Capture the cell that displays the provided text and extract its (X, Y) central coordinate. 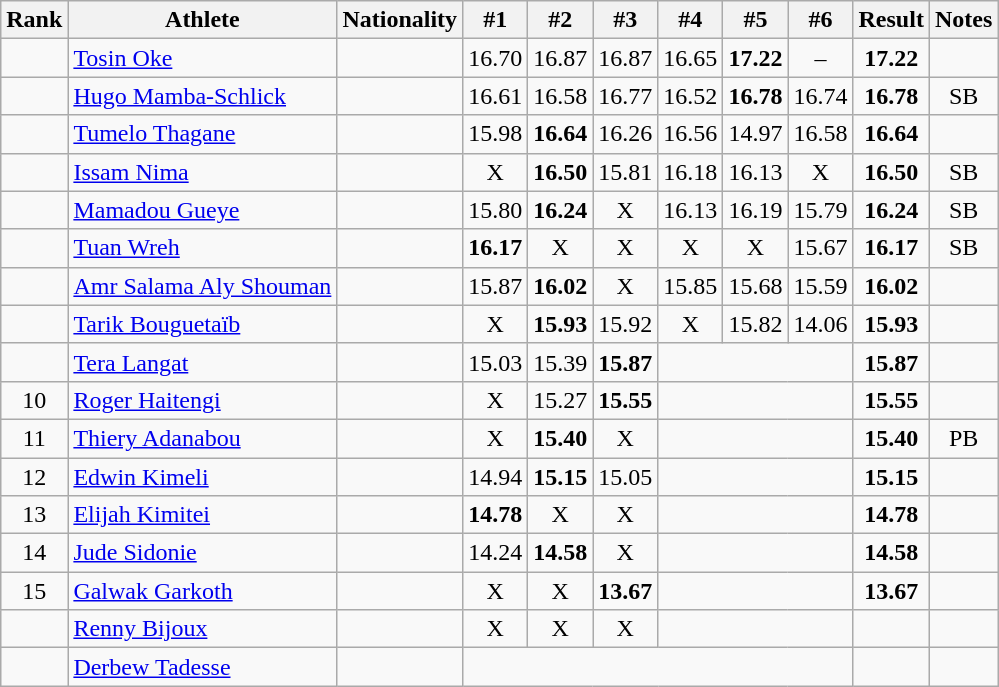
Tumelo Thagane (202, 134)
#2 (560, 20)
#1 (496, 20)
#4 (690, 20)
15.81 (626, 172)
Result (891, 20)
16.65 (690, 58)
Nationality (400, 20)
16.70 (496, 58)
Mamadou Gueye (202, 210)
14.97 (756, 134)
14.24 (496, 553)
Tera Langat (202, 362)
PB (963, 438)
15.98 (496, 134)
#5 (756, 20)
16.52 (690, 96)
15.85 (690, 286)
Issam Nima (202, 172)
Thiery Adanabou (202, 438)
16.74 (820, 96)
Renny Bijoux (202, 629)
Tuan Wreh (202, 248)
10 (34, 400)
Roger Haitengi (202, 400)
13 (34, 515)
Derbew Tadesse (202, 667)
14 (34, 553)
16.56 (690, 134)
15.67 (820, 248)
Notes (963, 20)
15.92 (626, 324)
Elijah Kimitei (202, 515)
16.19 (756, 210)
16.26 (626, 134)
15.03 (496, 362)
15.82 (756, 324)
16.61 (496, 96)
Athlete (202, 20)
Galwak Garkoth (202, 591)
Rank (34, 20)
Edwin Kimeli (202, 477)
– (820, 58)
14.06 (820, 324)
#3 (626, 20)
Hugo Mamba-Schlick (202, 96)
15.79 (820, 210)
Tosin Oke (202, 58)
15.68 (756, 286)
12 (34, 477)
16.77 (626, 96)
15.59 (820, 286)
15.80 (496, 210)
11 (34, 438)
15.05 (626, 477)
16.18 (690, 172)
#6 (820, 20)
15 (34, 591)
15.39 (560, 362)
15.27 (560, 400)
14.94 (496, 477)
Amr Salama Aly Shouman (202, 286)
Jude Sidonie (202, 553)
Tarik Bouguetaïb (202, 324)
